Provide the [x, y] coordinate of the cell's center where the given text is located.  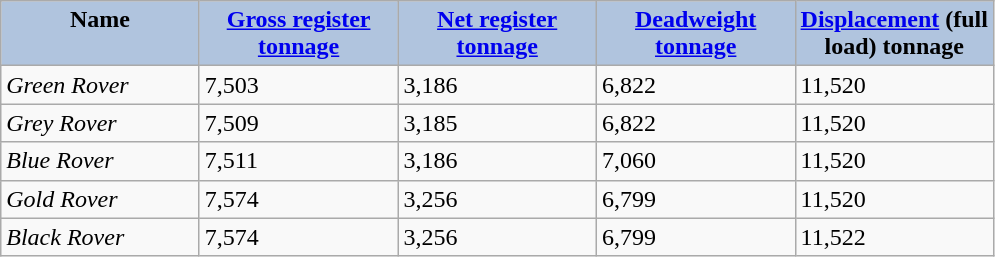
3,185 [498, 123]
11,522 [894, 237]
Name [100, 34]
Green Rover [100, 85]
7,503 [298, 85]
Black Rover [100, 237]
7,509 [298, 123]
7,511 [298, 161]
Displacement (full load) tonnage [894, 34]
Gold Rover [100, 199]
Grey Rover [100, 123]
Blue Rover [100, 161]
Deadweight tonnage [696, 34]
Gross register tonnage [298, 34]
7,060 [696, 161]
Net register tonnage [498, 34]
